Capture the cell that displays the provided text and extract its [X, Y] central coordinate. 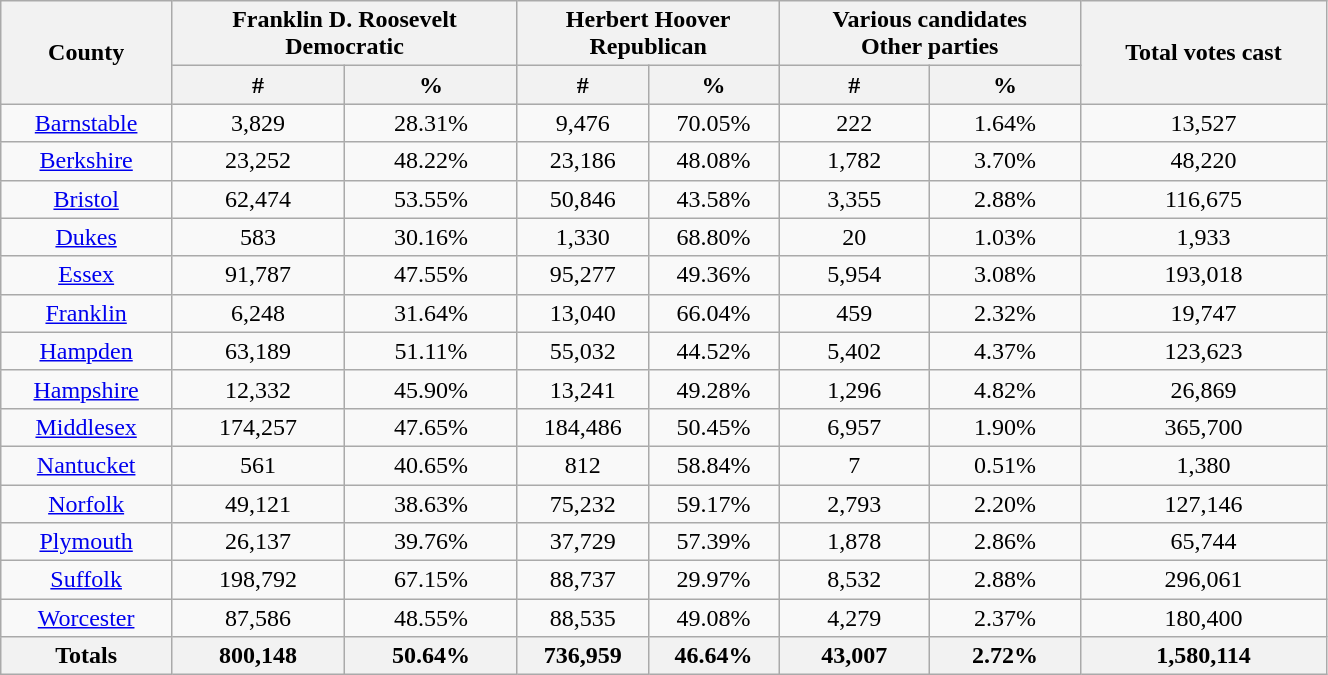
2.37% [1006, 618]
Hampden [86, 351]
62,474 [258, 199]
66.04% [714, 313]
67.15% [430, 580]
59.17% [714, 503]
20 [854, 237]
49.28% [714, 389]
1,878 [854, 542]
45.90% [430, 389]
70.05% [714, 123]
4.37% [1006, 351]
1.90% [1006, 427]
1,330 [582, 237]
53.55% [430, 199]
13,527 [1204, 123]
47.65% [430, 427]
174,257 [258, 427]
Essex [86, 275]
95,277 [582, 275]
Barnstable [86, 123]
812 [582, 465]
1,933 [1204, 237]
57.39% [714, 542]
48.08% [714, 161]
127,146 [1204, 503]
23,252 [258, 161]
50.45% [714, 427]
561 [258, 465]
1,296 [854, 389]
4.82% [1006, 389]
Middlesex [86, 427]
88,737 [582, 580]
4,279 [854, 618]
43.58% [714, 199]
48,220 [1204, 161]
46.64% [714, 656]
26,137 [258, 542]
91,787 [258, 275]
193,018 [1204, 275]
2.86% [1006, 542]
49.36% [714, 275]
12,332 [258, 389]
2,793 [854, 503]
2.32% [1006, 313]
1.64% [1006, 123]
75,232 [582, 503]
9,476 [582, 123]
3,829 [258, 123]
Nantucket [86, 465]
296,061 [1204, 580]
736,959 [582, 656]
459 [854, 313]
28.31% [430, 123]
Various candidatesOther parties [930, 34]
123,623 [1204, 351]
26,869 [1204, 389]
19,747 [1204, 313]
0.51% [1006, 465]
49.08% [714, 618]
5,954 [854, 275]
Totals [86, 656]
7 [854, 465]
365,700 [1204, 427]
38.63% [430, 503]
184,486 [582, 427]
43,007 [854, 656]
50,846 [582, 199]
Worcester [86, 618]
3,355 [854, 199]
Dukes [86, 237]
5,402 [854, 351]
Herbert HooverRepublican [648, 34]
44.52% [714, 351]
1,580,114 [1204, 656]
Bristol [86, 199]
48.22% [430, 161]
1,782 [854, 161]
198,792 [258, 580]
31.64% [430, 313]
Plymouth [86, 542]
3.08% [1006, 275]
29.97% [714, 580]
87,586 [258, 618]
63,189 [258, 351]
Suffolk [86, 580]
37,729 [582, 542]
40.65% [430, 465]
30.16% [430, 237]
6,248 [258, 313]
Total votes cast [1204, 52]
39.76% [430, 542]
1,380 [1204, 465]
2.20% [1006, 503]
49,121 [258, 503]
Franklin [86, 313]
3.70% [1006, 161]
Franklin D. RooseveltDemocratic [345, 34]
6,957 [854, 427]
Berkshire [86, 161]
180,400 [1204, 618]
116,675 [1204, 199]
583 [258, 237]
13,040 [582, 313]
1.03% [1006, 237]
23,186 [582, 161]
13,241 [582, 389]
55,032 [582, 351]
County [86, 52]
8,532 [854, 580]
47.55% [430, 275]
68.80% [714, 237]
58.84% [714, 465]
65,744 [1204, 542]
50.64% [430, 656]
51.11% [430, 351]
2.72% [1006, 656]
48.55% [430, 618]
800,148 [258, 656]
222 [854, 123]
88,535 [582, 618]
Norfolk [86, 503]
Hampshire [86, 389]
